Provide the (x, y) coordinate of the cell's center where the given text is located.  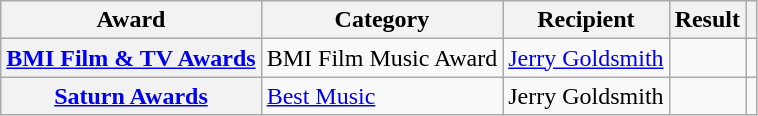
BMI Film & TV Awards (131, 58)
Best Music (382, 96)
Result (707, 20)
Recipient (586, 20)
Saturn Awards (131, 96)
Category (382, 20)
Award (131, 20)
BMI Film Music Award (382, 58)
